From the cell containing the given text, extract its center point as (x, y) coordinate. 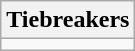
Tiebreakers (68, 20)
